Locate the cell with the specified text and output its [X, Y] center coordinate. 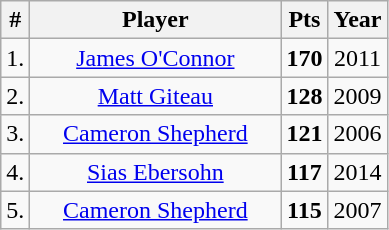
2011 [358, 58]
Matt Giteau [156, 96]
2009 [358, 96]
James O'Connor [156, 58]
128 [304, 96]
115 [304, 210]
2014 [358, 172]
117 [304, 172]
Player [156, 20]
121 [304, 134]
2006 [358, 134]
Sias Ebersohn [156, 172]
1. [16, 58]
2007 [358, 210]
3. [16, 134]
170 [304, 58]
5. [16, 210]
4. [16, 172]
# [16, 20]
Year [358, 20]
2. [16, 96]
Pts [304, 20]
